Output the (x, y) coordinate of the center of the cell containing the given text.  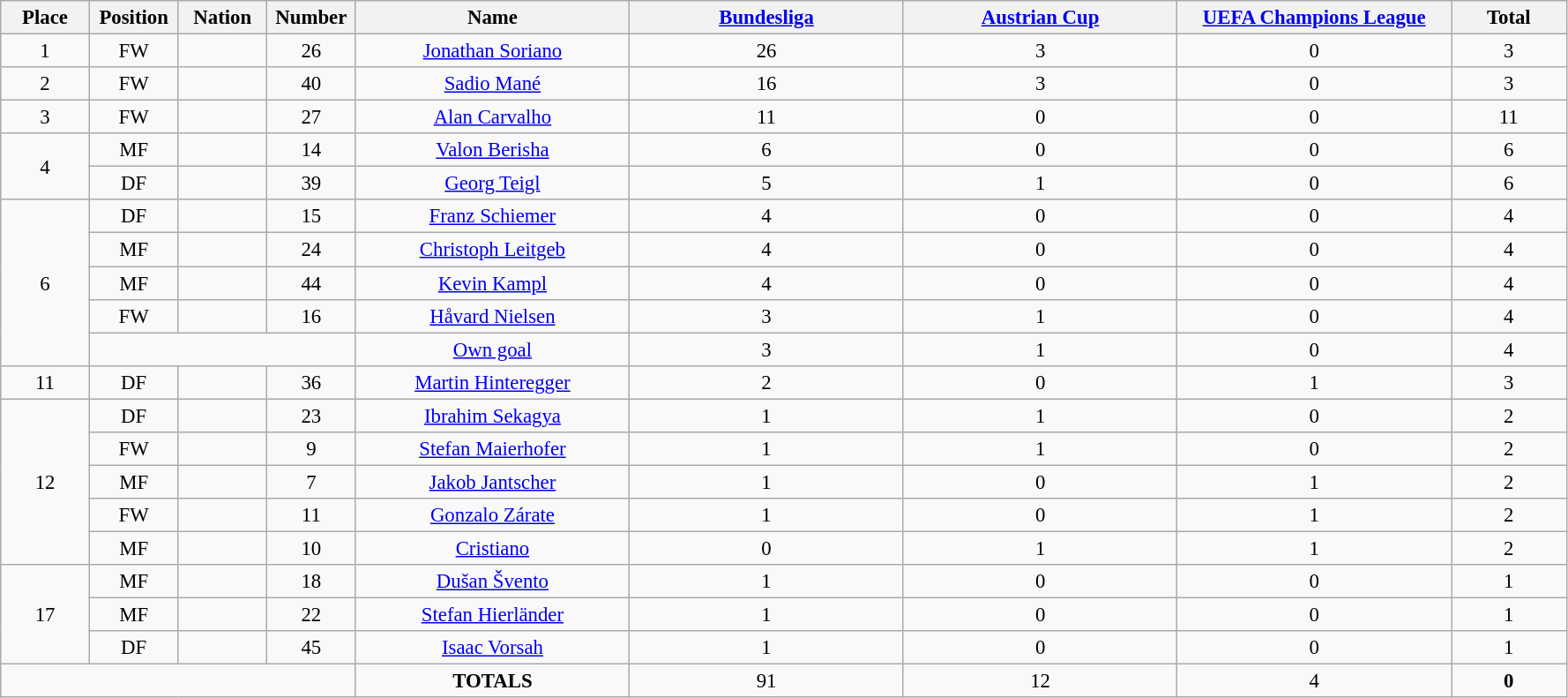
Number (312, 18)
7 (312, 482)
Stefan Maierhofer (492, 449)
Place (46, 18)
Valon Berisha (492, 150)
Name (492, 18)
Alan Carvalho (492, 117)
UEFA Champions League (1314, 18)
Ibrahim Sekagya (492, 416)
Bundesliga (767, 18)
Own goal (492, 349)
36 (312, 382)
17 (46, 614)
18 (312, 582)
40 (312, 84)
Dušan Švento (492, 582)
10 (312, 548)
24 (312, 250)
Franz Schiemer (492, 216)
Jonathan Soriano (492, 51)
Stefan Hierländer (492, 615)
5 (767, 184)
Martin Hinteregger (492, 382)
45 (312, 648)
Gonzalo Zárate (492, 515)
Jakob Jantscher (492, 482)
Kevin Kampl (492, 283)
Nation (222, 18)
Isaac Vorsah (492, 648)
Position (134, 18)
14 (312, 150)
Total (1510, 18)
27 (312, 117)
44 (312, 283)
9 (312, 449)
23 (312, 416)
TOTALS (492, 681)
91 (767, 681)
Håvard Nielsen (492, 316)
Sadio Mané (492, 84)
15 (312, 216)
22 (312, 615)
Austrian Cup (1041, 18)
Cristiano (492, 548)
39 (312, 184)
Georg Teigl (492, 184)
Christoph Leitgeb (492, 250)
